Find where the given text appears and provide that cell's center as (x, y) coordinate. 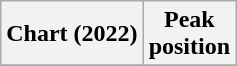
Chart (2022) (72, 34)
Peakposition (189, 34)
